Scan for the cell matching the given text and deliver its (X, Y) coordinate at center. 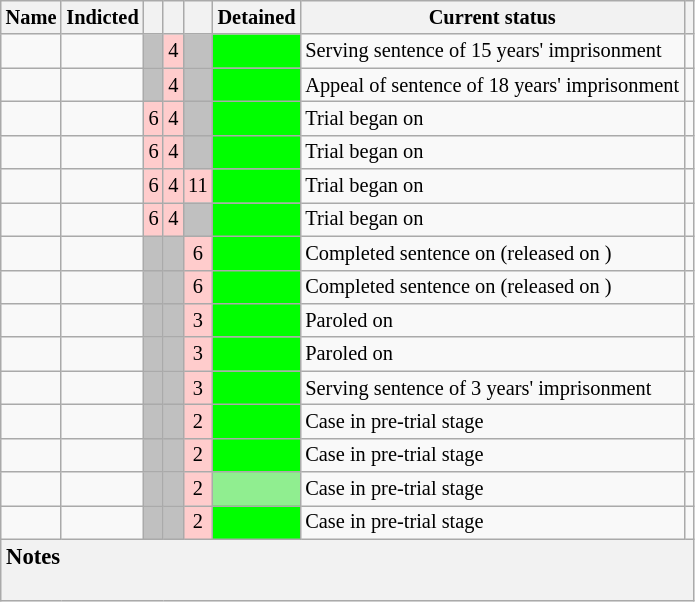
Serving sentence of 15 years' imprisonment (492, 51)
Notes (348, 570)
11 (198, 186)
Serving sentence of 3 years' imprisonment (492, 388)
Current status (492, 18)
Appeal of sentence of 18 years' imprisonment (492, 85)
Indicted (102, 18)
Detained (257, 18)
Name (32, 18)
